Identify which cell holds the provided text, then report its (x, y) central coordinate. 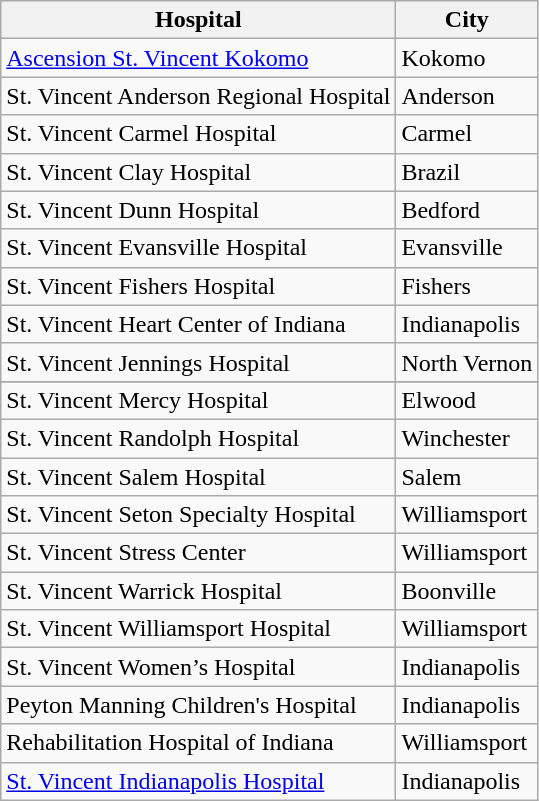
Elwood (467, 400)
Carmel (467, 134)
Fishers (467, 286)
St. Vincent Randolph Hospital (198, 438)
City (467, 20)
St. Vincent Fishers Hospital (198, 286)
Salem (467, 477)
Bedford (467, 210)
Evansville (467, 248)
Winchester (467, 438)
St. Vincent Salem Hospital (198, 477)
St. Vincent Stress Center (198, 553)
Rehabilitation Hospital of Indiana (198, 743)
St. Vincent Anderson Regional Hospital (198, 96)
Anderson (467, 96)
Hospital (198, 20)
St. Vincent Heart Center of Indiana (198, 324)
St. Vincent Women’s Hospital (198, 667)
St. Vincent Clay Hospital (198, 172)
Peyton Manning Children's Hospital (198, 705)
North Vernon (467, 362)
St. Vincent Warrick Hospital (198, 591)
St. Vincent Williamsport Hospital (198, 629)
Kokomo (467, 58)
St. Vincent Evansville Hospital (198, 248)
Brazil (467, 172)
St. Vincent Dunn Hospital (198, 210)
St. Vincent Indianapolis Hospital (198, 781)
Ascension St. Vincent Kokomo (198, 58)
St. Vincent Mercy Hospital (198, 400)
St. Vincent Carmel Hospital (198, 134)
St. Vincent Seton Specialty Hospital (198, 515)
Boonville (467, 591)
St. Vincent Jennings Hospital (198, 362)
